Return the [x, y] coordinate for the center point of the cell that contains the specified text.  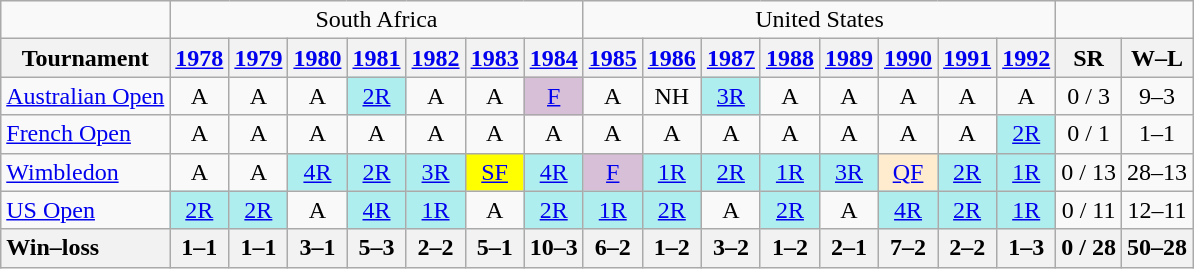
Tournament [86, 58]
0 / 3 [1089, 96]
9–3 [1156, 96]
1978 [200, 58]
1984 [554, 58]
0 / 11 [1089, 210]
Win–loss [86, 248]
0 / 13 [1089, 172]
7–2 [908, 248]
1992 [1026, 58]
Australian Open [86, 96]
1989 [848, 58]
US Open [86, 210]
0 / 28 [1089, 248]
1987 [730, 58]
1980 [318, 58]
United States [819, 20]
1985 [612, 58]
0 / 1 [1089, 134]
5–1 [494, 248]
South Africa [376, 20]
NH [672, 96]
2–1 [848, 248]
W–L [1156, 58]
SR [1089, 58]
SF [494, 172]
28–13 [1156, 172]
1991 [968, 58]
QF [908, 172]
12–11 [1156, 210]
1983 [494, 58]
6–2 [612, 248]
5–3 [376, 248]
50–28 [1156, 248]
Wimbledon [86, 172]
1979 [258, 58]
3–1 [318, 248]
1988 [790, 58]
10–3 [554, 248]
1990 [908, 58]
1981 [376, 58]
1986 [672, 58]
1982 [436, 58]
3–2 [730, 248]
1–3 [1026, 248]
French Open [86, 134]
